Determine the (x, y) coordinate at the center of the cell enclosing the given text.  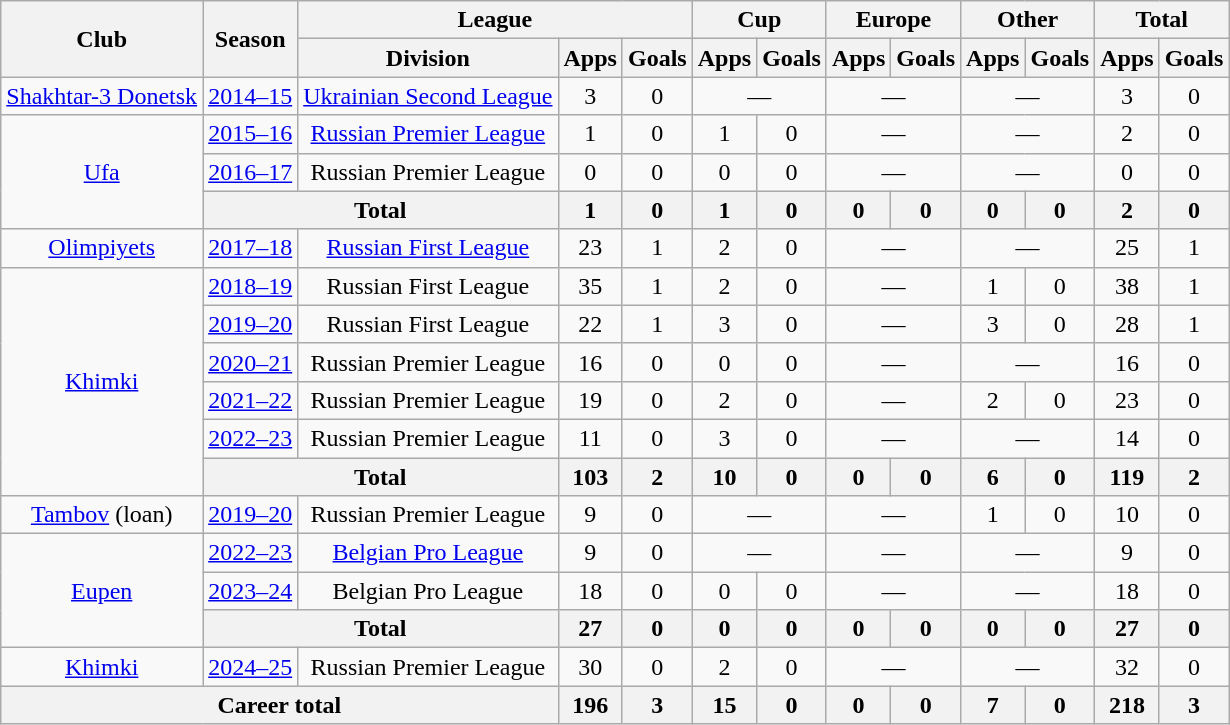
38 (1127, 286)
Olimpiyets (102, 248)
Cup (759, 20)
2015–16 (250, 134)
Europe (893, 20)
119 (1127, 477)
Ukrainian Second League (428, 96)
Career total (280, 705)
28 (1127, 324)
Tambov (loan) (102, 515)
6 (993, 477)
7 (993, 705)
League (495, 20)
15 (724, 705)
22 (590, 324)
2024–25 (250, 667)
Other (1028, 20)
2023–24 (250, 591)
Shakhtar-3 Donetsk (102, 96)
25 (1127, 248)
103 (590, 477)
2018–19 (250, 286)
2021–22 (250, 400)
Ufa (102, 172)
196 (590, 705)
35 (590, 286)
Division (428, 58)
32 (1127, 667)
30 (590, 667)
2014–15 (250, 96)
19 (590, 400)
2017–18 (250, 248)
Season (250, 39)
Club (102, 39)
2020–21 (250, 362)
218 (1127, 705)
Eupen (102, 591)
11 (590, 438)
2016–17 (250, 172)
14 (1127, 438)
